Scan for the cell matching the given text and deliver its [X, Y] coordinate at center. 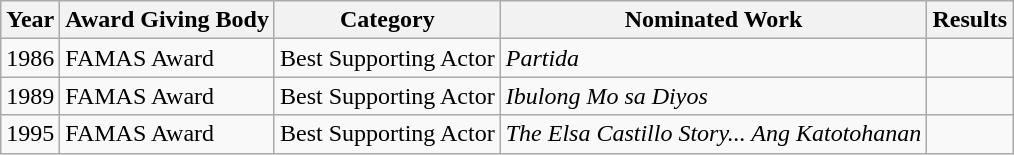
Results [970, 20]
1989 [30, 96]
Category [387, 20]
Award Giving Body [168, 20]
Year [30, 20]
1986 [30, 58]
The Elsa Castillo Story... Ang Katotohanan [714, 134]
Ibulong Mo sa Diyos [714, 96]
Nominated Work [714, 20]
Partida [714, 58]
1995 [30, 134]
